Detect which cell encompasses the target text, then output its [x, y] center coordinate. 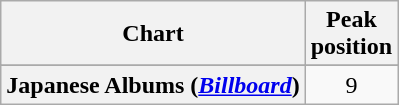
9 [351, 85]
Chart [153, 34]
Japanese Albums (Billboard) [153, 85]
Peakposition [351, 34]
